Detect which cell encompasses the target text, then output its (X, Y) center coordinate. 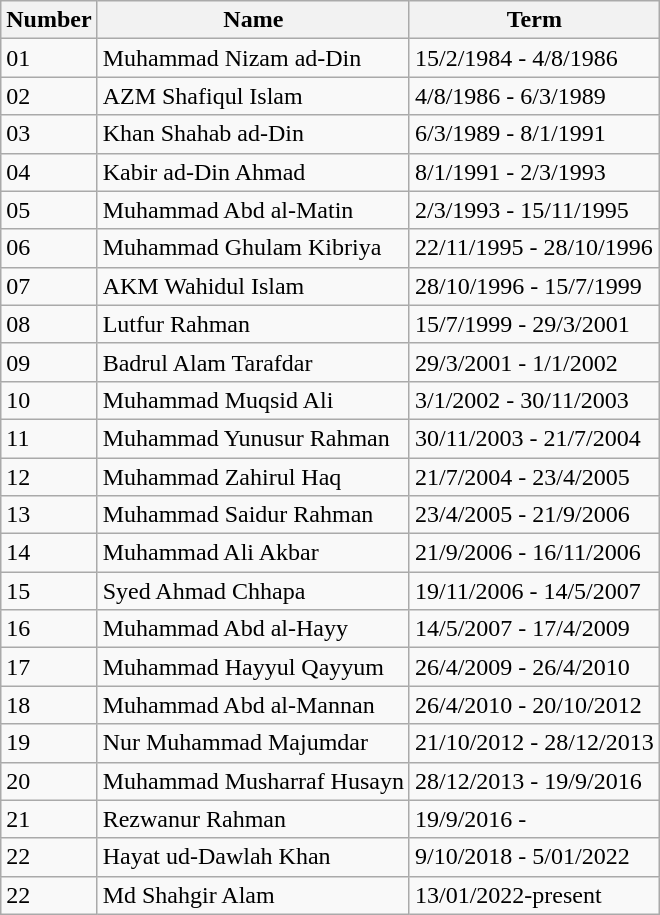
Khan Shahab ad-Din (253, 134)
Muhammad Musharraf Husayn (253, 781)
Muhammad Abd al-Mannan (253, 705)
Nur Muhammad Majumdar (253, 743)
26/4/2010 - 20/10/2012 (534, 705)
Syed Ahmad Chhapa (253, 591)
Muhammad Ali Akbar (253, 553)
Muhammad Abd al-Hayy (253, 629)
Muhammad Abd al-Matin (253, 210)
Lutfur Rahman (253, 324)
Badrul Alam Tarafdar (253, 362)
Rezwanur Rahman (253, 819)
4/8/1986 - 6/3/1989 (534, 96)
02 (49, 96)
14 (49, 553)
21/9/2006 - 16/11/2006 (534, 553)
15/7/1999 - 29/3/2001 (534, 324)
19/9/2016 - (534, 819)
06 (49, 248)
Muhammad Saidur Rahman (253, 515)
23/4/2005 - 21/9/2006 (534, 515)
16 (49, 629)
19 (49, 743)
Md Shahgir Alam (253, 895)
AKM Wahidul Islam (253, 286)
29/3/2001 - 1/1/2002 (534, 362)
Muhammad Muqsid Ali (253, 400)
26/4/2009 - 26/4/2010 (534, 667)
15/2/1984 - 4/8/1986 (534, 58)
17 (49, 667)
Term (534, 20)
22/11/1995 - 28/10/1996 (534, 248)
9/10/2018 - 5/01/2022 (534, 857)
14/5/2007 - 17/4/2009 (534, 629)
Name (253, 20)
13 (49, 515)
01 (49, 58)
04 (49, 172)
30/11/2003 - 21/7/2004 (534, 438)
Muhammad Yunusur Rahman (253, 438)
6/3/1989 - 8/1/1991 (534, 134)
Muhammad Zahirul Haq (253, 477)
Muhammad Nizam ad-Din (253, 58)
18 (49, 705)
08 (49, 324)
03 (49, 134)
05 (49, 210)
07 (49, 286)
28/10/1996 - 15/7/1999 (534, 286)
15 (49, 591)
28/12/2013 - 19/9/2016 (534, 781)
Muhammad Hayyul Qayyum (253, 667)
12 (49, 477)
Hayat ud-Dawlah Khan (253, 857)
21 (49, 819)
19/11/2006 - 14/5/2007 (534, 591)
10 (49, 400)
11 (49, 438)
Muhammad Ghulam Kibriya (253, 248)
13/01/2022-present (534, 895)
Number (49, 20)
8/1/1991 - 2/3/1993 (534, 172)
20 (49, 781)
21/7/2004 - 23/4/2005 (534, 477)
2/3/1993 - 15/11/1995 (534, 210)
Kabir ad-Din Ahmad (253, 172)
21/10/2012 - 28/12/2013 (534, 743)
3/1/2002 - 30/11/2003 (534, 400)
AZM Shafiqul Islam (253, 96)
09 (49, 362)
